Extract the (x, y) coordinate from the center of the cell holding the provided text.  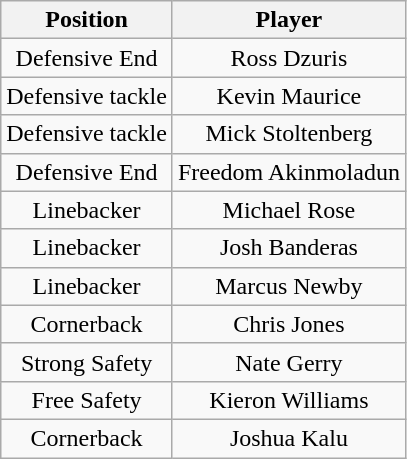
Kevin Maurice (288, 96)
Ross Dzuris (288, 58)
Chris Jones (288, 324)
Free Safety (87, 400)
Michael Rose (288, 210)
Nate Gerry (288, 362)
Freedom Akinmoladun (288, 172)
Position (87, 20)
Joshua Kalu (288, 438)
Josh Banderas (288, 248)
Kieron Williams (288, 400)
Mick Stoltenberg (288, 134)
Strong Safety (87, 362)
Marcus Newby (288, 286)
Player (288, 20)
